Output the (x, y) coordinate of the center of the cell containing the given text.  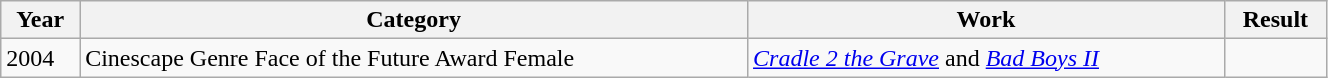
2004 (40, 58)
Cradle 2 the Grave and Bad Boys II (986, 58)
Result (1275, 20)
Work (986, 20)
Year (40, 20)
Cinescape Genre Face of the Future Award Female (414, 58)
Category (414, 20)
